Extract the (x, y) coordinate from the center of the cell holding the provided text.  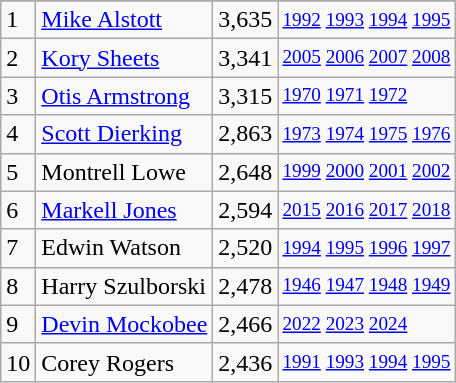
Scott Dierking (124, 134)
Markell Jones (124, 210)
10 (18, 362)
Devin Mockobee (124, 324)
2,594 (246, 210)
Montrell Lowe (124, 172)
Otis Armstrong (124, 96)
5 (18, 172)
1 (18, 20)
2,466 (246, 324)
7 (18, 248)
2015 2016 2017 2018 (366, 210)
1973 1974 1975 1976 (366, 134)
1946 1947 1948 1949 (366, 286)
1999 2000 2001 2002 (366, 172)
2,863 (246, 134)
2,478 (246, 286)
2022 2023 2024 (366, 324)
1970 1971 1972 (366, 96)
Edwin Watson (124, 248)
4 (18, 134)
2005 2006 2007 2008 (366, 58)
2,436 (246, 362)
1992 1993 1994 1995 (366, 20)
Harry Szulborski (124, 286)
2,520 (246, 248)
3,341 (246, 58)
2 (18, 58)
2,648 (246, 172)
Mike Alstott (124, 20)
6 (18, 210)
1991 1993 1994 1995 (366, 362)
Kory Sheets (124, 58)
Corey Rogers (124, 362)
3,315 (246, 96)
3 (18, 96)
3,635 (246, 20)
9 (18, 324)
8 (18, 286)
1994 1995 1996 1997 (366, 248)
